Scan for the cell matching the given text and deliver its [X, Y] coordinate at center. 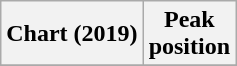
Peakposition [189, 34]
Chart (2019) [72, 34]
